Determine the [x, y] coordinate at the center of the cell enclosing the given text.  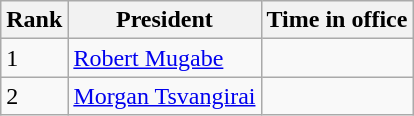
President [164, 20]
1 [34, 58]
Rank [34, 20]
Morgan Tsvangirai [164, 96]
Robert Mugabe [164, 58]
Time in office [337, 20]
2 [34, 96]
